Scan for the cell matching the given text and deliver its (x, y) coordinate at center. 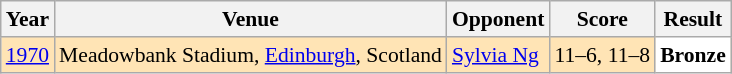
1970 (28, 55)
Meadowbank Stadium, Edinburgh, Scotland (250, 55)
Result (693, 19)
Opponent (498, 19)
Venue (250, 19)
Sylvia Ng (498, 55)
11–6, 11–8 (602, 55)
Bronze (693, 55)
Year (28, 19)
Score (602, 19)
